From the cell containing the given text, extract its center point as [X, Y] coordinate. 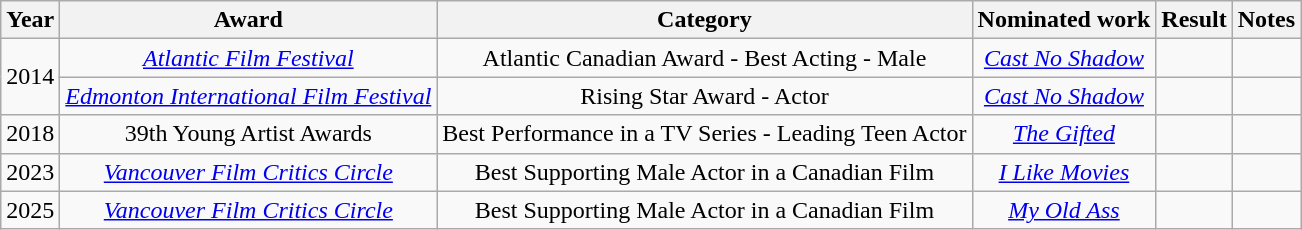
Atlantic Canadian Award - Best Acting - Male [704, 58]
Award [248, 20]
Rising Star Award - Actor [704, 96]
The Gifted [1064, 134]
My Old Ass [1064, 210]
Best Performance in a TV Series - Leading Teen Actor [704, 134]
2018 [30, 134]
39th Young Artist Awards [248, 134]
Result [1194, 20]
Edmonton International Film Festival [248, 96]
Nominated work [1064, 20]
Category [704, 20]
2023 [30, 172]
2025 [30, 210]
Year [30, 20]
Atlantic Film Festival [248, 58]
Notes [1266, 20]
2014 [30, 77]
I Like Movies [1064, 172]
